Locate the cell with the specified text and output its [x, y] center coordinate. 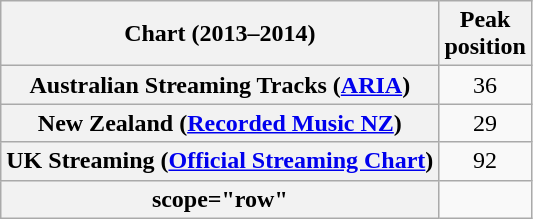
scope="row" [220, 199]
36 [485, 85]
UK Streaming (Official Streaming Chart) [220, 161]
New Zealand (Recorded Music NZ) [220, 123]
92 [485, 161]
29 [485, 123]
Australian Streaming Tracks (ARIA) [220, 85]
Chart (2013–2014) [220, 34]
Peakposition [485, 34]
